Return (x, y) of the center of cell containing provided text 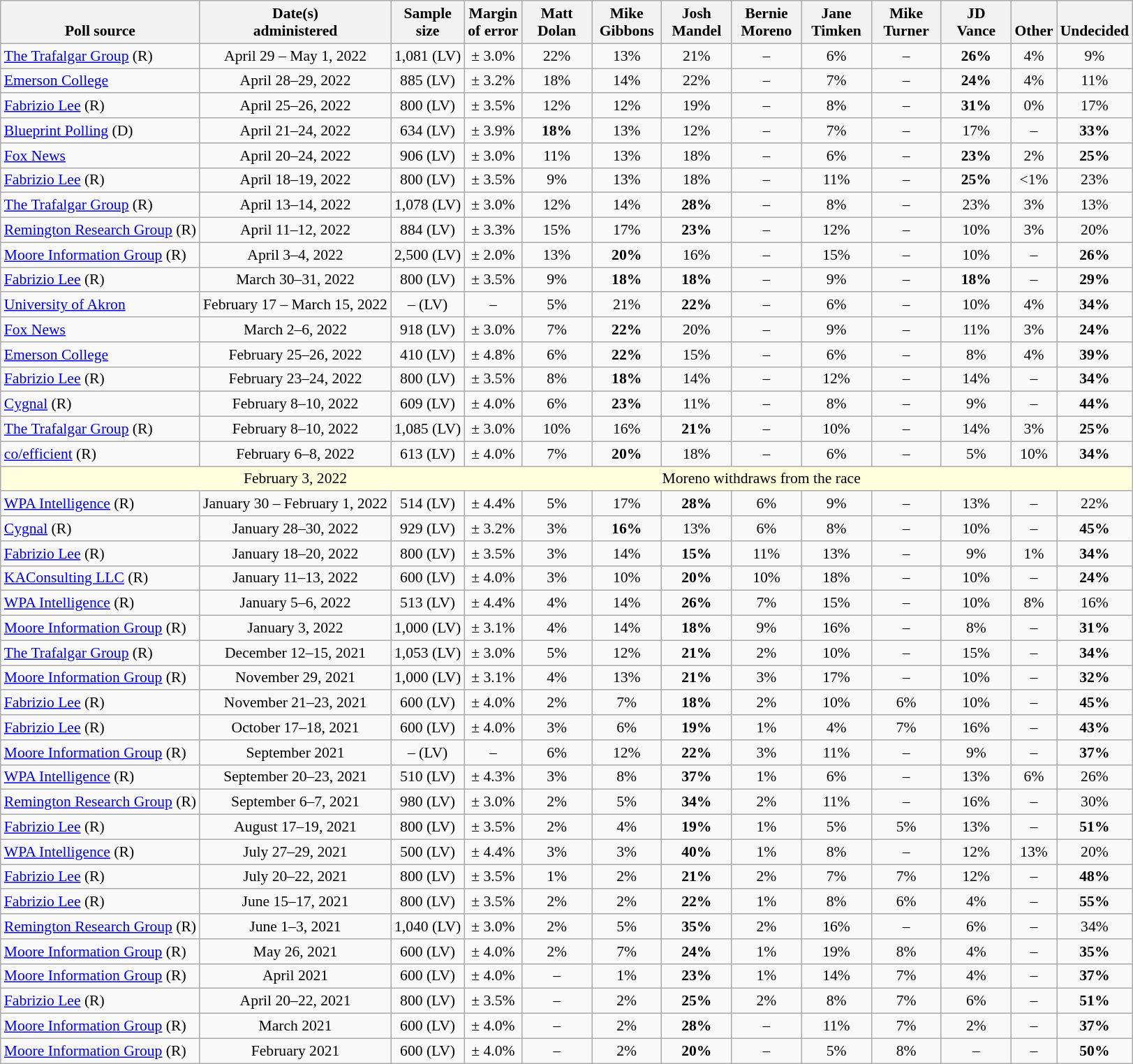
55% (1095, 902)
1,081 (LV) (427, 56)
April 18–19, 2022 (295, 180)
44% (1095, 404)
± 2.0% (493, 255)
0% (1033, 106)
February 6–8, 2022 (295, 454)
929 (LV) (427, 529)
BernieMoreno (767, 22)
January 18–20, 2022 (295, 554)
50% (1095, 1051)
Moreno withdraws from the race (762, 479)
JDVance (976, 22)
November 21–23, 2021 (295, 703)
39% (1095, 355)
March 2–6, 2022 (295, 330)
Poll source (101, 22)
co/efficient (R) (101, 454)
906 (LV) (427, 156)
March 2021 (295, 1026)
48% (1095, 877)
February 25–26, 2022 (295, 355)
1,085 (LV) (427, 429)
MikeTurner (906, 22)
JoshMandel (697, 22)
514 (LV) (427, 504)
33% (1095, 131)
29% (1095, 280)
September 2021 (295, 753)
32% (1095, 678)
Undecided (1095, 22)
1,078 (LV) (427, 205)
980 (LV) (427, 802)
December 12–15, 2021 (295, 653)
± 3.9% (493, 131)
January 3, 2022 (295, 628)
April 2021 (295, 976)
April 25–26, 2022 (295, 106)
918 (LV) (427, 330)
513 (LV) (427, 603)
October 17–18, 2021 (295, 727)
MattDolan (556, 22)
510 (LV) (427, 777)
± 4.8% (493, 355)
April 28–29, 2022 (295, 81)
June 1–3, 2021 (295, 926)
May 26, 2021 (295, 952)
634 (LV) (427, 131)
<1% (1033, 180)
September 20–23, 2021 (295, 777)
JaneTimken (836, 22)
885 (LV) (427, 81)
February 3, 2022 (295, 479)
30% (1095, 802)
April 20–22, 2021 (295, 1001)
January 28–30, 2022 (295, 529)
1,040 (LV) (427, 926)
Other (1033, 22)
July 27–29, 2021 (295, 852)
KAConsulting LLC (R) (101, 578)
± 3.3% (493, 230)
613 (LV) (427, 454)
April 21–24, 2022 (295, 131)
September 6–7, 2021 (295, 802)
April 13–14, 2022 (295, 205)
410 (LV) (427, 355)
February 17 – March 15, 2022 (295, 305)
1,053 (LV) (427, 653)
February 23–24, 2022 (295, 379)
43% (1095, 727)
40% (697, 852)
April 29 – May 1, 2022 (295, 56)
February 2021 (295, 1051)
Blueprint Polling (D) (101, 131)
January 11–13, 2022 (295, 578)
August 17–19, 2021 (295, 827)
April 20–24, 2022 (295, 156)
± 4.3% (493, 777)
June 15–17, 2021 (295, 902)
Marginof error (493, 22)
July 20–22, 2021 (295, 877)
January 30 – February 1, 2022 (295, 504)
500 (LV) (427, 852)
Date(s)administered (295, 22)
MikeGibbons (627, 22)
March 30–31, 2022 (295, 280)
January 5–6, 2022 (295, 603)
609 (LV) (427, 404)
884 (LV) (427, 230)
University of Akron (101, 305)
Samplesize (427, 22)
November 29, 2021 (295, 678)
2,500 (LV) (427, 255)
April 3–4, 2022 (295, 255)
April 11–12, 2022 (295, 230)
